Capture the cell that displays the provided text and extract its (x, y) central coordinate. 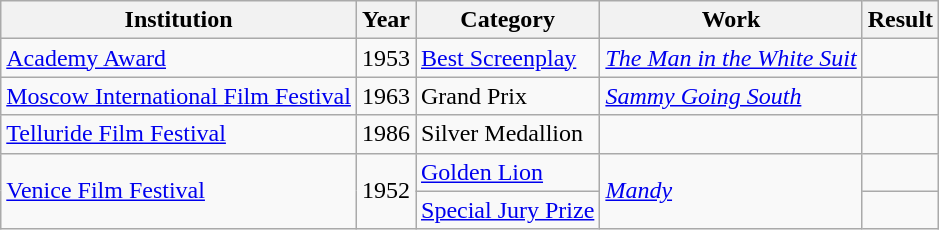
Result (900, 20)
Year (386, 20)
Sammy Going South (731, 96)
1953 (386, 58)
Category (508, 20)
Academy Award (179, 58)
Grand Prix (508, 96)
Moscow International Film Festival (179, 96)
Telluride Film Festival (179, 134)
1952 (386, 191)
Silver Medallion (508, 134)
Golden Lion (508, 172)
1986 (386, 134)
The Man in the White Suit (731, 58)
1963 (386, 96)
Venice Film Festival (179, 191)
Institution (179, 20)
Best Screenplay (508, 58)
Work (731, 20)
Mandy (731, 191)
Special Jury Prize (508, 210)
